Locate the cell with the specified text and output its [x, y] center coordinate. 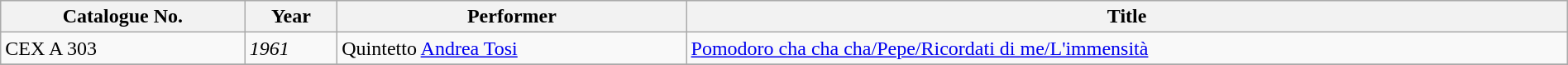
Catalogue No. [122, 17]
Title [1126, 17]
1961 [291, 48]
CEX A 303 [122, 48]
Quintetto Andrea Tosi [512, 48]
Year [291, 17]
Performer [512, 17]
Pomodoro cha cha cha/Pepe/Ricordati di me/L'immensità [1126, 48]
